Identify which cell holds the provided text, then report its (x, y) central coordinate. 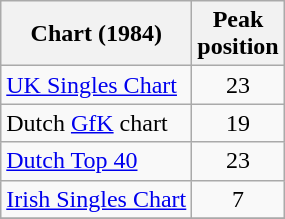
Peakposition (238, 34)
Irish Singles Chart (96, 199)
19 (238, 123)
UK Singles Chart (96, 85)
Chart (1984) (96, 34)
Dutch GfK chart (96, 123)
Dutch Top 40 (96, 161)
7 (238, 199)
